Return (x, y) of the center of cell containing provided text 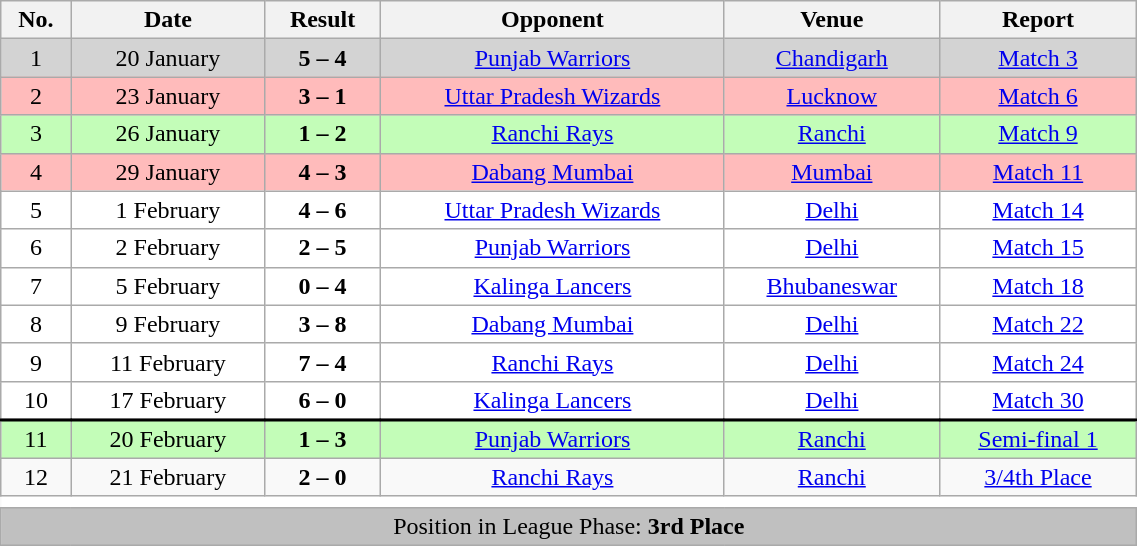
Match 11 (1038, 172)
26 January (168, 134)
11 February (168, 362)
8 (36, 324)
Match 18 (1038, 286)
Result (323, 20)
6 – 0 (323, 400)
3 (36, 134)
9 (36, 362)
1 – 3 (323, 438)
9 February (168, 324)
1 (36, 58)
5 February (168, 286)
Match 15 (1038, 248)
3 – 8 (323, 324)
3 – 1 (323, 96)
17 February (168, 400)
Position in League Phase: 3rd Place (569, 526)
Match 22 (1038, 324)
Lucknow (832, 96)
4 – 3 (323, 172)
4 – 6 (323, 210)
Match 24 (1038, 362)
Report (1038, 20)
Bhubaneswar (832, 286)
Mumbai (832, 172)
20 February (168, 438)
23 January (168, 96)
Chandigarh (832, 58)
20 January (168, 58)
Match 6 (1038, 96)
1 – 2 (323, 134)
Match 3 (1038, 58)
4 (36, 172)
2 February (168, 248)
No. (36, 20)
Match 14 (1038, 210)
0 – 4 (323, 286)
Match 30 (1038, 400)
11 (36, 438)
7 (36, 286)
29 January (168, 172)
Date (168, 20)
Opponent (552, 20)
1 February (168, 210)
7 – 4 (323, 362)
21 February (168, 477)
Venue (832, 20)
Match 9 (1038, 134)
2 – 0 (323, 477)
5 – 4 (323, 58)
Semi-final 1 (1038, 438)
12 (36, 477)
3/4th Place (1038, 477)
10 (36, 400)
2 – 5 (323, 248)
5 (36, 210)
6 (36, 248)
2 (36, 96)
